Provide the [x, y] coordinate of the cell's center where the given text is located.  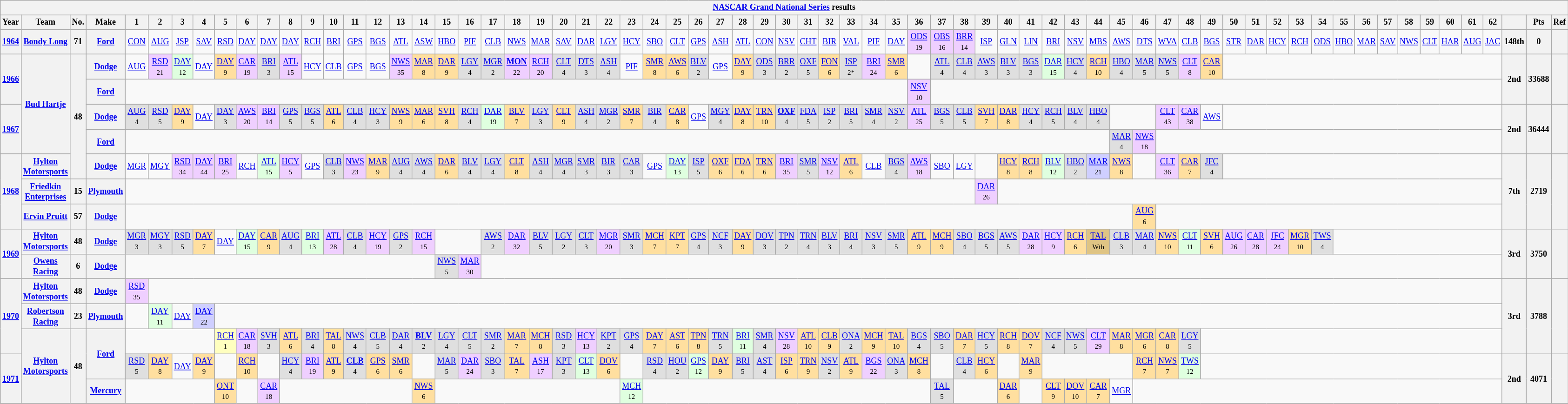
FDA5 [808, 117]
BGS22 [874, 366]
OBS16 [942, 42]
CLB9 [830, 341]
2 [160, 22]
NWS8 [1121, 166]
26 [699, 22]
MGY3 [160, 241]
KPT2 [608, 341]
DAR24 [470, 366]
BGS3 [1031, 67]
14 [424, 22]
DAR28 [1031, 241]
LGY5 [1190, 341]
NASCAR Grand National Series results [784, 7]
24 [655, 22]
CLT5 [470, 341]
CLT4 [564, 67]
BRR14 [965, 42]
43 [1075, 22]
37 [942, 22]
Pts [1539, 22]
31 [808, 22]
MCH7 [655, 241]
SVH7 [986, 117]
Friedkin Enterprises [46, 192]
Robertson Racing [46, 316]
41 [1031, 22]
MAR6 [424, 117]
RSD34 [182, 166]
ODS3 [765, 67]
JFC24 [1277, 241]
GPS6 [378, 366]
SMR7 [632, 117]
AWS5 [1008, 241]
NCF3 [720, 241]
17 [493, 22]
TAL7 [517, 366]
71 [78, 42]
58 [1409, 22]
MGR20 [608, 241]
54 [1322, 22]
CLT3 [586, 241]
MGY4 [720, 117]
DAY12 [182, 67]
CLT13 [586, 366]
CAR38 [1190, 117]
OXF6 [720, 166]
Ref [1560, 22]
CLT29 [1098, 341]
Bud Hartje [46, 104]
AWS20 [247, 117]
TRN5 [720, 341]
1970 [11, 316]
NWS18 [1145, 142]
HCY9 [1053, 241]
BLV5 [540, 241]
53 [1300, 22]
MGR4 [564, 166]
20 [564, 22]
ISP2* [851, 67]
SVH3 [269, 341]
RSD21 [160, 67]
1968 [11, 192]
MAR7 [517, 341]
SBO5 [942, 341]
AWS3 [986, 67]
7 [269, 22]
NWS23 [355, 166]
MGR6 [1145, 341]
DAR32 [517, 241]
HCY3 [378, 117]
DAR8 [1008, 117]
RCH5 [1053, 117]
TRN10 [765, 117]
HCY19 [378, 241]
DAY3 [225, 117]
ONT10 [225, 391]
OXF5 [808, 67]
FDA6 [743, 166]
CAR19 [247, 67]
1 [137, 22]
GPS12 [699, 366]
MGR10 [1300, 241]
49 [1211, 22]
1966 [11, 79]
21 [586, 22]
Bondy Long [46, 42]
ATL28 [334, 241]
BRI35 [786, 166]
Year [11, 22]
3788 [1539, 316]
ATL10 [808, 341]
TPN8 [699, 341]
NCF4 [1053, 341]
RCH7 [1145, 366]
4071 [1539, 378]
11 [355, 22]
JAC [1493, 42]
29 [765, 22]
28 [743, 22]
DAY15 [247, 241]
DAY13 [677, 166]
46 [1145, 22]
BRR2 [786, 67]
30 [786, 22]
148th [1514, 42]
NWS7 [1168, 366]
BRI25 [225, 166]
HBO2 [1075, 166]
BRI14 [269, 117]
33688 [1539, 79]
RSD3 [564, 341]
AWS2 [493, 241]
SBO4 [965, 241]
KPT7 [677, 241]
BIR [830, 42]
34 [874, 22]
ISP5 [699, 166]
TRN4 [808, 241]
HAR [1450, 42]
DOV6 [608, 366]
BRI13 [313, 241]
No. [78, 22]
OXF4 [786, 117]
RCH6 [1075, 241]
GPS2 [401, 241]
GLN [1008, 42]
CAR9 [269, 241]
AWS18 [919, 166]
12 [378, 22]
VAL [851, 42]
33 [851, 22]
NWS9 [401, 117]
18 [517, 22]
MGR3 [137, 241]
RSD [225, 42]
AUG26 [1234, 241]
DAR9 [447, 67]
38 [965, 22]
CAR28 [1256, 241]
TWS4 [1322, 241]
32 [830, 22]
AUG6 [1145, 217]
36444 [1539, 129]
59 [1430, 22]
TRN6 [765, 166]
TWS12 [1190, 366]
AST6 [677, 341]
AWS4 [424, 166]
STR [1234, 42]
3750 [1539, 254]
ODS19 [919, 42]
DAY44 [204, 166]
ISP2 [830, 117]
Owens Racing [46, 266]
SVH6 [1211, 241]
27 [720, 22]
3 [182, 22]
50 [1234, 22]
DAY11 [160, 316]
DAR19 [493, 117]
ASH17 [540, 366]
ONA2 [851, 341]
HCY8 [1008, 166]
JFC4 [1211, 166]
62 [1493, 22]
TPN2 [786, 241]
RCH4 [470, 117]
40 [1008, 22]
Team [46, 22]
10 [334, 22]
16 [470, 22]
DTS [1145, 42]
MON22 [517, 67]
MAR21 [1098, 166]
NSV3 [874, 241]
GPS5 [291, 117]
DAR7 [965, 341]
22 [608, 22]
56 [1367, 22]
45 [1121, 22]
1964 [11, 42]
5 [225, 22]
RSD4 [655, 366]
SBO3 [493, 366]
4 [204, 22]
52 [1277, 22]
NSV12 [830, 166]
SVH8 [447, 117]
61 [1472, 22]
ATL25 [919, 117]
Ervin Pruitt [46, 217]
DOV10 [1075, 391]
35 [896, 22]
ATL4 [942, 67]
BRI24 [874, 67]
Make [106, 22]
AST4 [765, 366]
NWS6 [424, 391]
NWS35 [401, 67]
TALWth [1098, 241]
60 [1450, 22]
39 [986, 22]
NSV28 [786, 341]
ASH [720, 42]
CLT36 [1168, 166]
ISP [986, 42]
HCY6 [986, 366]
SMR8 [655, 67]
CHT [808, 42]
MCH12 [632, 391]
MBS [1098, 42]
51 [1256, 22]
TRN9 [808, 366]
BRI3 [269, 67]
ISP6 [786, 366]
AWS6 [677, 67]
25 [677, 22]
KPT3 [564, 366]
SMR2 [493, 341]
RCH20 [540, 67]
42 [1053, 22]
TAL8 [334, 341]
BRI11 [743, 341]
DAR15 [1053, 67]
DOV3 [765, 241]
FON6 [830, 67]
1969 [11, 254]
8 [291, 22]
ASW [424, 42]
TAL10 [896, 341]
DTS3 [586, 67]
CAR3 [632, 166]
NWS10 [1168, 241]
Mercury [106, 391]
CLT43 [1168, 117]
BLV7 [517, 117]
LGY2 [564, 241]
CAR10 [1211, 67]
BIR3 [608, 166]
DOV7 [1031, 341]
LGY3 [540, 117]
MGY [160, 166]
HCY13 [586, 341]
RCH15 [424, 241]
47 [1168, 22]
NSV10 [919, 92]
CLT11 [1190, 241]
LIN [1031, 42]
TAL5 [942, 391]
44 [1098, 22]
BRI19 [313, 366]
9 [313, 22]
MAR30 [470, 266]
13 [401, 22]
RSD35 [137, 291]
DAR4 [401, 341]
1971 [11, 378]
36 [919, 22]
DAY22 [204, 316]
ODS [1322, 42]
HOU2 [677, 366]
RCH1 [225, 341]
ONA3 [896, 366]
BIR4 [655, 117]
WVA [1168, 42]
7th [1514, 192]
55 [1344, 22]
19 [540, 22]
BLV12 [1053, 166]
1967 [11, 129]
0 [1539, 42]
2719 [1539, 192]
JSP [182, 42]
NWS4 [355, 341]
DAR26 [986, 192]
